Extract the (X, Y) coordinate from the center of the cell holding the provided text.  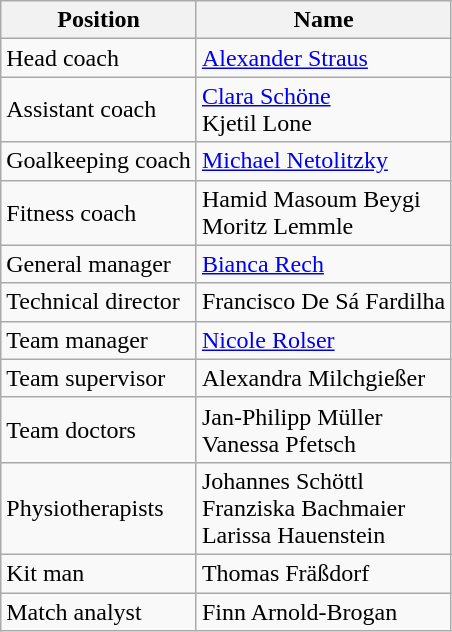
Position (99, 20)
Bianca Rech (323, 264)
Johannes Schöttl Franziska Bachmaier Larissa Hauenstein (323, 508)
Match analyst (99, 611)
Francisco De Sá Fardilha (323, 302)
Hamid Masoum Beygi Moritz Lemmle (323, 212)
General manager (99, 264)
Goalkeeping coach (99, 161)
Michael Netolitzky (323, 161)
Alexandra Milchgießer (323, 378)
Nicole Rolser (323, 340)
Physiotherapists (99, 508)
Team supervisor (99, 378)
Fitness coach (99, 212)
Jan-Philipp Müller Vanessa Pfetsch (323, 430)
Technical director (99, 302)
Head coach (99, 58)
Finn Arnold-Brogan (323, 611)
Alexander Straus (323, 58)
Name (323, 20)
Team manager (99, 340)
Kit man (99, 573)
Clara Schöne Kjetil Lone (323, 110)
Assistant coach (99, 110)
Thomas Fräßdorf (323, 573)
Team doctors (99, 430)
